Identify which cell holds the provided text, then report its (x, y) central coordinate. 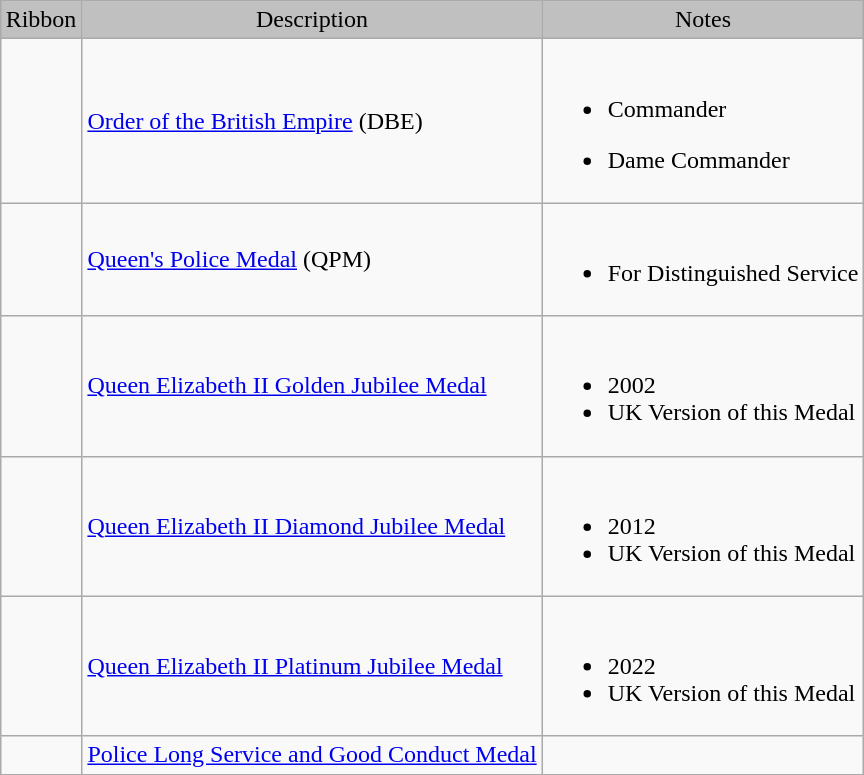
2012UK Version of this Medal (703, 526)
Ribbon (41, 20)
Order of the British Empire (DBE) (312, 121)
Queen Elizabeth II Golden Jubilee Medal (312, 386)
Description (312, 20)
Queen's Police Medal (QPM) (312, 260)
For Distinguished Service (703, 260)
Queen Elizabeth II Platinum Jubilee Medal (312, 666)
2022UK Version of this Medal (703, 666)
Notes (703, 20)
Police Long Service and Good Conduct Medal (312, 755)
CommanderDame Commander (703, 121)
Queen Elizabeth II Diamond Jubilee Medal (312, 526)
2002UK Version of this Medal (703, 386)
